Return the (X, Y) coordinate for the center point of the cell that contains the specified text.  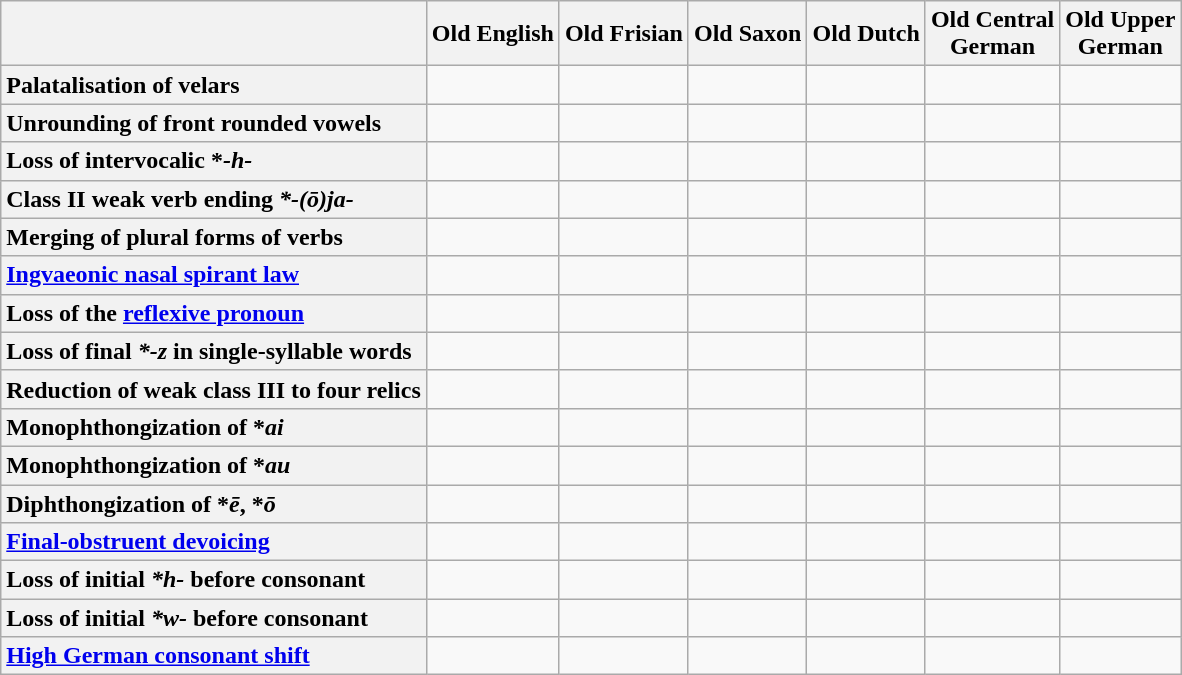
High German consonant shift (214, 656)
Unrounding of front rounded vowels (214, 123)
Loss of the reflexive pronoun (214, 313)
Reduction of weak class III to four relics (214, 389)
Old Frisian (624, 34)
Old CentralGerman (992, 34)
Loss of initial *w- before consonant (214, 618)
Loss of final *-z in single-syllable words (214, 351)
Old Dutch (866, 34)
Ingvaeonic nasal spirant law (214, 275)
Old UpperGerman (1120, 34)
Final-obstruent devoicing (214, 542)
Merging of plural forms of verbs (214, 237)
Old English (492, 34)
Palatalisation of velars (214, 85)
Diphthongization of *ē, *ō (214, 503)
Monophthongization of *ai (214, 427)
Old Saxon (747, 34)
Class II weak verb ending *-(ō)ja- (214, 199)
Loss of initial *h- before consonant (214, 580)
Monophthongization of *au (214, 465)
Loss of intervocalic *-h- (214, 161)
